For the text-containing cell, return its midpoint in (x, y) coordinate format. 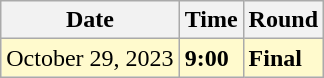
Time (211, 20)
Date (90, 20)
Round (283, 20)
9:00 (211, 58)
October 29, 2023 (90, 58)
Final (283, 58)
